Scan for the cell matching the given text and deliver its [X, Y] coordinate at center. 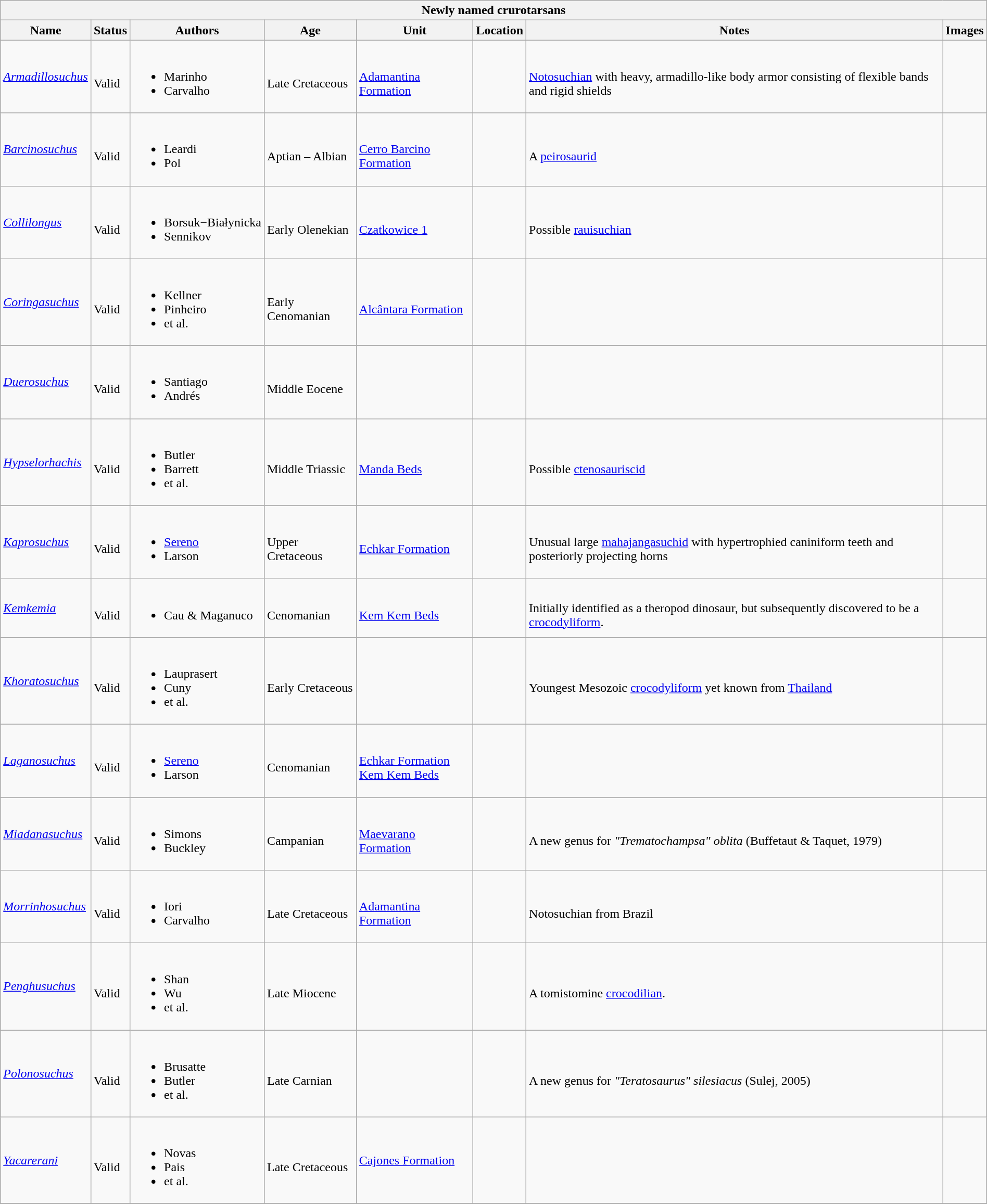
Late Miocene [310, 987]
Morrinhosuchus [46, 907]
A tomistomine crocodilian. [735, 987]
Late Carnian [310, 1073]
Newly named crurotarsans [493, 10]
Name [46, 30]
LeardiPol [197, 149]
IoriCarvalho [197, 907]
Age [310, 30]
LauprasertCunyet al. [197, 681]
A peirosaurid [735, 149]
ShanWuet al. [197, 987]
Maevarano Formation [414, 834]
A new genus for "Trematochampsa" oblita (Buffetaut & Taquet, 1979) [735, 834]
Czatkowice 1 [414, 222]
Alcântara Formation [414, 302]
Barcinosuchus [46, 149]
Cajones Formation [414, 1161]
Kem Kem Beds [414, 608]
Possible rauisuchian [735, 222]
Cerro Barcino Formation [414, 149]
Laganosuchus [46, 761]
Authors [197, 30]
Notosuchian with heavy, armadillo-like body armor consisting of flexible bands and rigid shields [735, 77]
Coringasuchus [46, 302]
Borsuk−BiałynickaSennikov [197, 222]
SimonsBuckley [197, 834]
Yacarerani [46, 1161]
Images [965, 30]
Penghusuchus [46, 987]
BrusatteButleret al. [197, 1073]
Status [110, 30]
Early Olenekian [310, 222]
Kaprosuchus [46, 542]
Armadillosuchus [46, 77]
Kemkemia [46, 608]
Collilongus [46, 222]
Polonosuchus [46, 1073]
Echkar Formation [414, 542]
Upper Cretaceous [310, 542]
A new genus for "Teratosaurus" silesiacus (Sulej, 2005) [735, 1073]
Manda Beds [414, 462]
Aptian – Albian [310, 149]
ButlerBarrettet al. [197, 462]
Youngest Mesozoic crocodyliform yet known from Thailand [735, 681]
Miadanasuchus [46, 834]
KellnerPinheiroet al. [197, 302]
MarinhoCarvalho [197, 77]
Early Cretaceous [310, 681]
Early Cenomanian [310, 302]
Notosuchian from Brazil [735, 907]
Hypselorhachis [46, 462]
SantiagoAndrés [197, 382]
Location [500, 30]
Echkar Formation Kem Kem Beds [414, 761]
Khoratosuchus [46, 681]
Unit [414, 30]
Initially identified as a theropod dinosaur, but subsequently discovered to be a crocodyliform. [735, 608]
Cau & Maganuco [197, 608]
Possible ctenosauriscid [735, 462]
Campanian [310, 834]
Middle Triassic [310, 462]
Unusual large mahajangasuchid with hypertrophied caniniform teeth and posteriorly projecting horns [735, 542]
Middle Eocene [310, 382]
NovasPaiset al. [197, 1161]
Duerosuchus [46, 382]
Notes [735, 30]
